Identify which cell holds the provided text, then report its [X, Y] central coordinate. 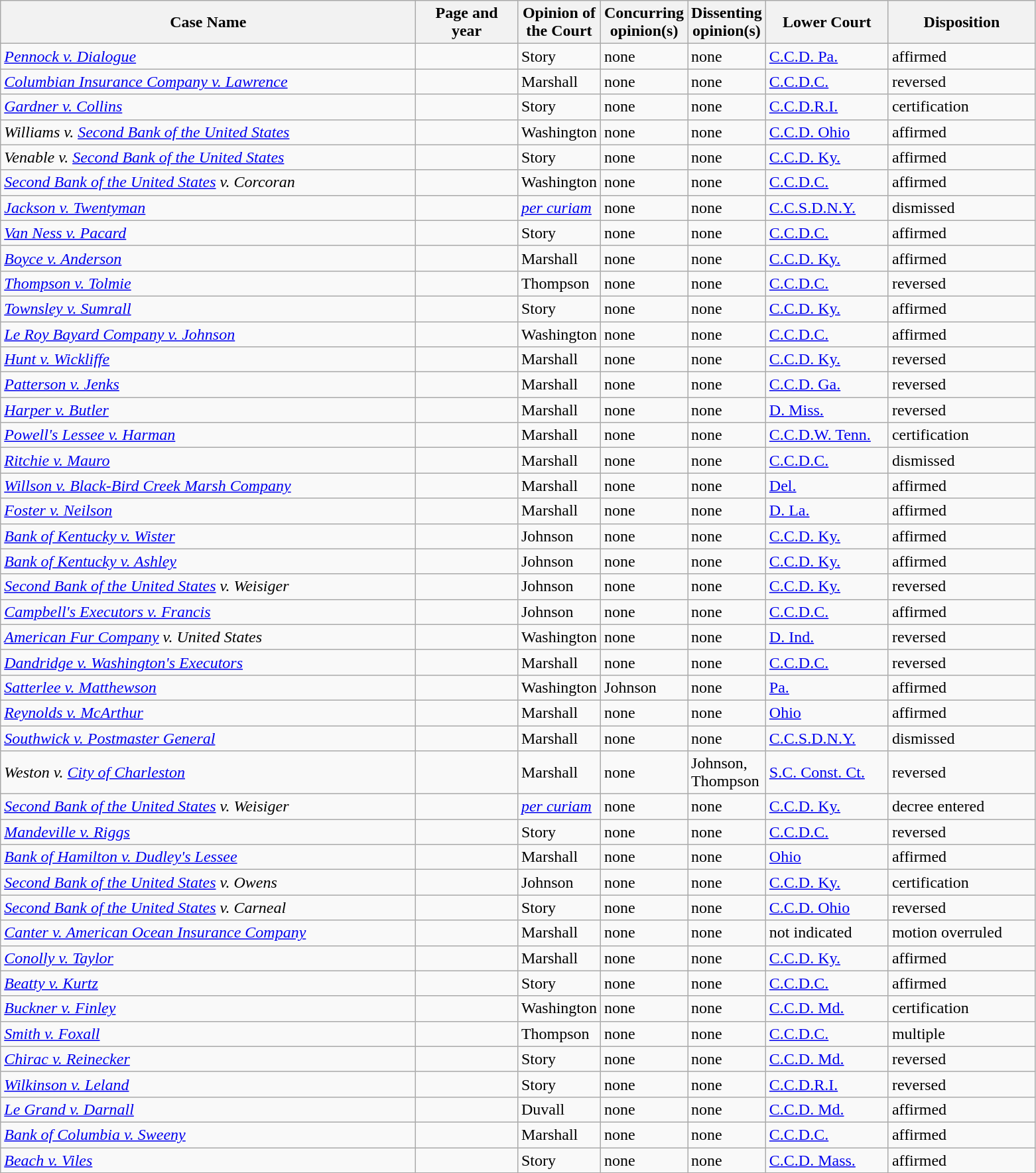
Beatty v. Kurtz [208, 983]
Van Ness v. Pacard [208, 233]
Le Roy Bayard Company v. Johnson [208, 334]
C.C.D.W. Tenn. [826, 435]
Duvall [558, 1109]
Patterson v. Jenks [208, 385]
American Fur Company v. United States [208, 637]
Venable v. Second Bank of the United States [208, 157]
Hunt v. Wickliffe [208, 360]
Reynolds v. McArthur [208, 713]
Harper v. Butler [208, 410]
Dissenting opinion(s) [727, 23]
Foster v. Neilson [208, 511]
Disposition [962, 23]
Satterlee v. Matthewson [208, 687]
Weston v. City of Charleston [208, 772]
D. La. [826, 511]
not indicated [826, 933]
Canter v. American Ocean Insurance Company [208, 933]
D. Ind. [826, 637]
Bank of Kentucky v. Ashley [208, 561]
Le Grand v. Darnall [208, 1109]
Bank of Kentucky v. Wister [208, 536]
Concurring opinion(s) [645, 23]
S.C. Const. Ct. [826, 772]
C.C.D. Mass. [826, 1160]
Second Bank of the United States v. Corcoran [208, 182]
Chirac v. Reinecker [208, 1059]
Lower Court [826, 23]
Townsley v. Sumrall [208, 309]
Campbell's Executors v. Francis [208, 612]
Columbian Insurance Company v. Lawrence [208, 82]
Bank of Columbia v. Sweeny [208, 1135]
C.C.D. Ga. [826, 385]
Page and year [467, 23]
C.C.D. Pa. [826, 56]
Mandeville v. Riggs [208, 832]
Smith v. Foxall [208, 1034]
Wilkinson v. Leland [208, 1084]
D. Miss. [826, 410]
Powell's Lessee v. Harman [208, 435]
motion overruled [962, 933]
Case Name [208, 23]
Bank of Hamilton v. Dudley's Lessee [208, 857]
decree entered [962, 807]
Conolly v. Taylor [208, 958]
Buckner v. Finley [208, 1008]
Second Bank of the United States v. Carneal [208, 908]
Dandridge v. Washington's Executors [208, 662]
Johnson, Thompson [727, 772]
Pa. [826, 687]
Second Bank of the United States v. Owens [208, 882]
Beach v. Viles [208, 1160]
Del. [826, 486]
multiple [962, 1034]
Boyce v. Anderson [208, 258]
Southwick v. Postmaster General [208, 738]
Ritchie v. Mauro [208, 460]
Willson v. Black-Bird Creek Marsh Company [208, 486]
Pennock v. Dialogue [208, 56]
Thompson v. Tolmie [208, 283]
Gardner v. Collins [208, 107]
Williams v. Second Bank of the United States [208, 132]
Jackson v. Twentyman [208, 208]
Opinion of the Court [558, 23]
